Determine the [x, y] coordinate at the center of the cell enclosing the given text.  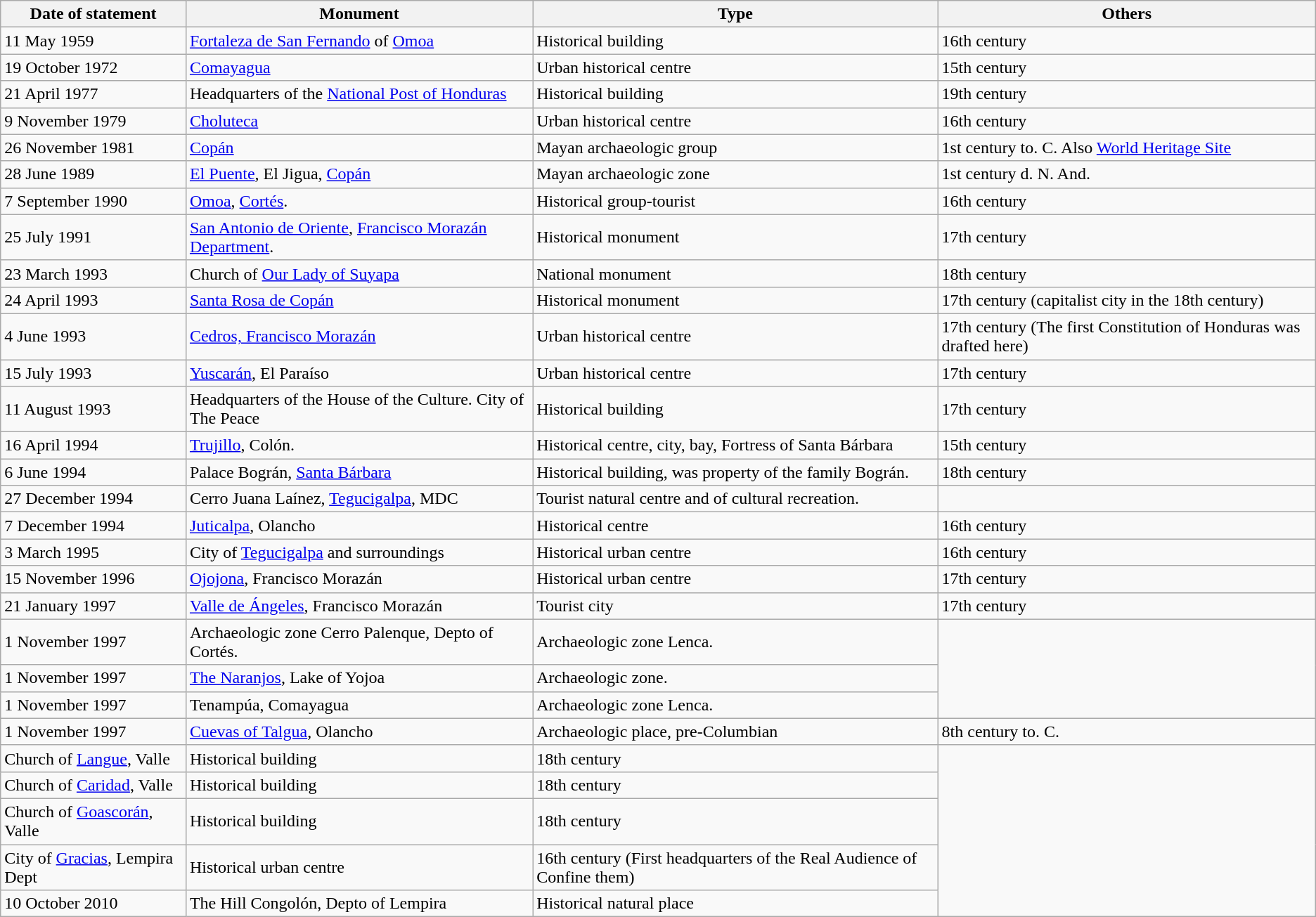
11 May 1959 [93, 41]
Archaeologic place, pre-Columbian [735, 731]
Church of Langue, Valle [93, 758]
Church of Goascorán, Valle [93, 821]
Omoa, Cortés. [359, 201]
Tenampúa, Comayagua [359, 705]
27 December 1994 [93, 499]
21 April 1977 [93, 94]
4 June 1993 [93, 336]
16th century (First headquarters of the Real Audience of Confine them) [735, 867]
Mayan archaeologic group [735, 148]
7 September 1990 [93, 201]
Tourist natural centre and of cultural recreation. [735, 499]
National monument [735, 273]
11 August 1993 [93, 409]
Cerro Juana Laínez, Tegucigalpa, MDC [359, 499]
Comayagua [359, 67]
Others [1126, 14]
Church of Caridad, Valle [93, 785]
8th century to. C. [1126, 731]
El Puente, El Jigua, Copán [359, 174]
Juticalpa, Olancho [359, 526]
26 November 1981 [93, 148]
1st century d. N. And. [1126, 174]
Historical group-tourist [735, 201]
Headquarters of the House of the Culture. City of The Peace [359, 409]
24 April 1993 [93, 300]
Church of Our Lady of Suyapa [359, 273]
Palace Bográn, Santa Bárbara [359, 472]
Choluteca [359, 121]
9 November 1979 [93, 121]
21 January 1997 [93, 606]
The Hill Congolón, Depto of Lempira [359, 904]
25 July 1991 [93, 238]
10 October 2010 [93, 904]
Trujillo, Colón. [359, 446]
16 April 1994 [93, 446]
Historical centre, city, bay, Fortress of Santa Bárbara [735, 446]
San Antonio de Oriente, Francisco Morazán Department. [359, 238]
Archaeologic zone Cerro Palenque, Depto of Cortés. [359, 642]
Cedros, Francisco Morazán [359, 336]
23 March 1993 [93, 273]
Valle de Ángeles, Francisco Morazán [359, 606]
Monument [359, 14]
17th century (The first Constitution of Honduras was drafted here) [1126, 336]
Fortaleza de San Fernando of Omoa [359, 41]
15 July 1993 [93, 373]
The Naranjos, Lake of Yojoa [359, 678]
Historical centre [735, 526]
Yuscarán, El Paraíso [359, 373]
Mayan archaeologic zone [735, 174]
3 March 1995 [93, 552]
Historical building, was property of the family Bográn. [735, 472]
Date of statement [93, 14]
1st century to. C. Also World Heritage Site [1126, 148]
17th century (capitalist city in the 18th century) [1126, 300]
Copán [359, 148]
19 October 1972 [93, 67]
City of Tegucigalpa and surroundings [359, 552]
City of Gracias, Lempira Dept [93, 867]
15 November 1996 [93, 579]
7 December 1994 [93, 526]
19th century [1126, 94]
28 June 1989 [93, 174]
Tourist city [735, 606]
Ojojona, Francisco Morazán [359, 579]
6 June 1994 [93, 472]
Santa Rosa de Copán [359, 300]
Headquarters of the National Post of Honduras [359, 94]
Cuevas of Talgua, Olancho [359, 731]
Archaeologic zone. [735, 678]
Historical natural place [735, 904]
Type [735, 14]
